Locate the cell with the specified text and output its [X, Y] center coordinate. 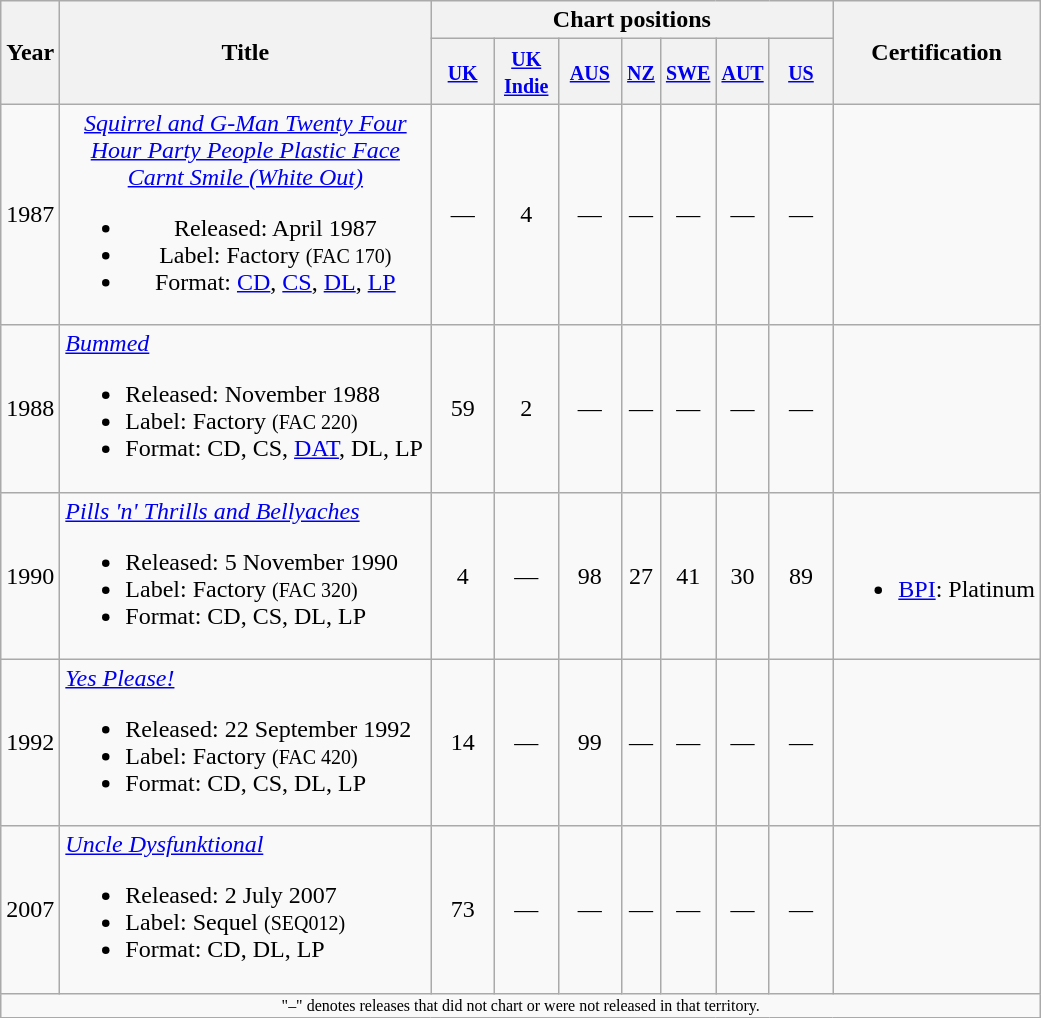
Chart positions [632, 20]
98 [590, 576]
Title [246, 52]
AUS [590, 72]
Certification [937, 52]
73 [463, 910]
BPI: Platinum [937, 576]
2 [526, 408]
Uncle DysfunktionalReleased: 2 July 2007Label: Sequel (SEQ012)Format: CD, DL, LP [246, 910]
NZ [642, 72]
89 [801, 576]
1987 [30, 214]
AUT [742, 72]
1990 [30, 576]
41 [688, 576]
SWE [688, 72]
2007 [30, 910]
59 [463, 408]
UK Indie [526, 72]
30 [742, 576]
27 [642, 576]
Pills 'n' Thrills and BellyachesReleased: 5 November 1990Label: Factory (FAC 320)Format: CD, CS, DL, LP [246, 576]
Year [30, 52]
BummedReleased: November 1988Label: Factory (FAC 220)Format: CD, CS, DAT, DL, LP [246, 408]
"–" denotes releases that did not chart or were not released in that territory. [521, 1005]
14 [463, 742]
1988 [30, 408]
UK [463, 72]
99 [590, 742]
US [801, 72]
Yes Please!Released: 22 September 1992Label: Factory (FAC 420)Format: CD, CS, DL, LP [246, 742]
1992 [30, 742]
